Locate the cell with the specified text and output its (X, Y) center coordinate. 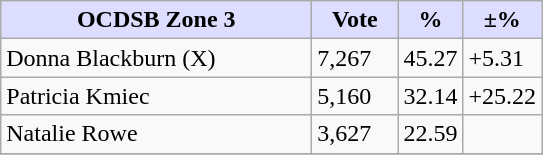
OCDSB Zone 3 (156, 20)
Donna Blackburn (X) (156, 58)
+5.31 (502, 58)
Natalie Rowe (156, 134)
% (430, 20)
±% (502, 20)
5,160 (355, 96)
22.59 (430, 134)
+25.22 (502, 96)
Patricia Kmiec (156, 96)
32.14 (430, 96)
7,267 (355, 58)
Vote (355, 20)
3,627 (355, 134)
45.27 (430, 58)
